Extract the (x, y) coordinate from the center of the cell holding the provided text.  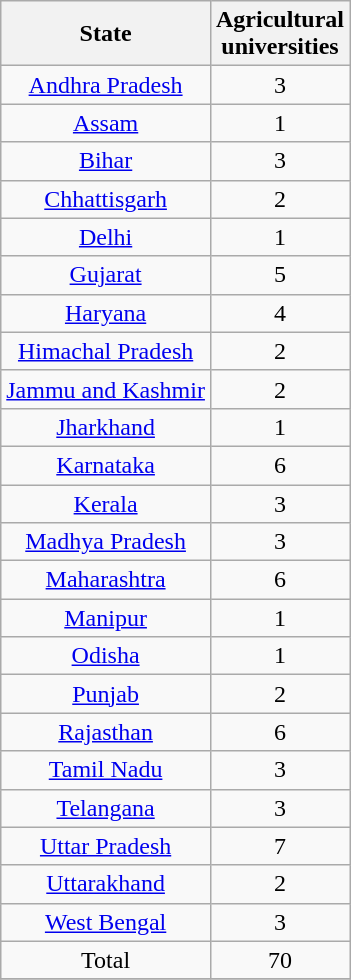
Delhi (106, 237)
Uttarakhand (106, 884)
4 (280, 313)
State (106, 34)
Maharashtra (106, 580)
Manipur (106, 618)
5 (280, 275)
Andhra Pradesh (106, 85)
Agricultural universities (280, 34)
Telangana (106, 808)
Tamil Nadu (106, 770)
Total (106, 960)
Bihar (106, 161)
Gujarat (106, 275)
Assam (106, 123)
70 (280, 960)
Punjab (106, 694)
Karnataka (106, 465)
Kerala (106, 503)
Madhya Pradesh (106, 542)
Himachal Pradesh (106, 351)
7 (280, 846)
Rajasthan (106, 732)
Haryana (106, 313)
Jammu and Kashmir (106, 389)
Chhattisgarh (106, 199)
Uttar Pradesh (106, 846)
Jharkhand (106, 427)
West Bengal (106, 922)
Odisha (106, 656)
